Detect which cell encompasses the target text, then output its [X, Y] center coordinate. 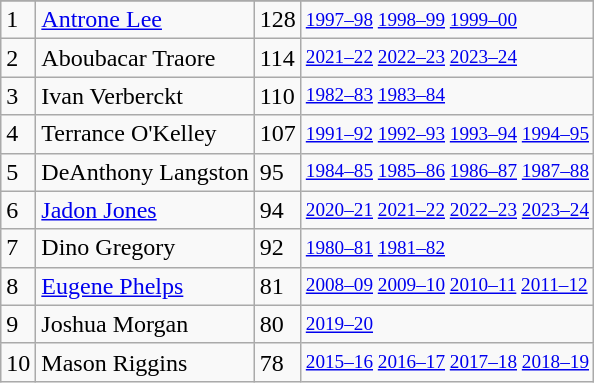
8 [18, 286]
1991–92 1992–93 1993–94 1994–95 [447, 134]
2019–20 [447, 324]
2015–16 2016–17 2017–18 2018–19 [447, 362]
DeAnthony Langston [145, 172]
4 [18, 134]
107 [278, 134]
1980–81 1981–82 [447, 248]
5 [18, 172]
2 [18, 58]
2008–09 2009–10 2010–11 2011–12 [447, 286]
2021–22 2022–23 2023–24 [447, 58]
94 [278, 210]
Dino Gregory [145, 248]
1997–98 1998–99 1999–00 [447, 20]
2020–21 2021–22 2022–23 2023–24 [447, 210]
1982–83 1983–84 [447, 96]
81 [278, 286]
80 [278, 324]
1 [18, 20]
Ivan Verberckt [145, 96]
9 [18, 324]
3 [18, 96]
6 [18, 210]
92 [278, 248]
1984–85 1985–86 1986–87 1987–88 [447, 172]
Terrance O'Kelley [145, 134]
Joshua Morgan [145, 324]
128 [278, 20]
Mason Riggins [145, 362]
7 [18, 248]
114 [278, 58]
Aboubacar Traore [145, 58]
78 [278, 362]
10 [18, 362]
Eugene Phelps [145, 286]
Jadon Jones [145, 210]
Antrone Lee [145, 20]
110 [278, 96]
95 [278, 172]
